Return (X, Y) of the center of cell containing provided text 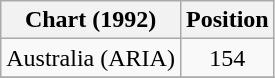
154 (227, 58)
Position (227, 20)
Chart (1992) (91, 20)
Australia (ARIA) (91, 58)
